Output the [X, Y] coordinate of the center of the cell containing the given text.  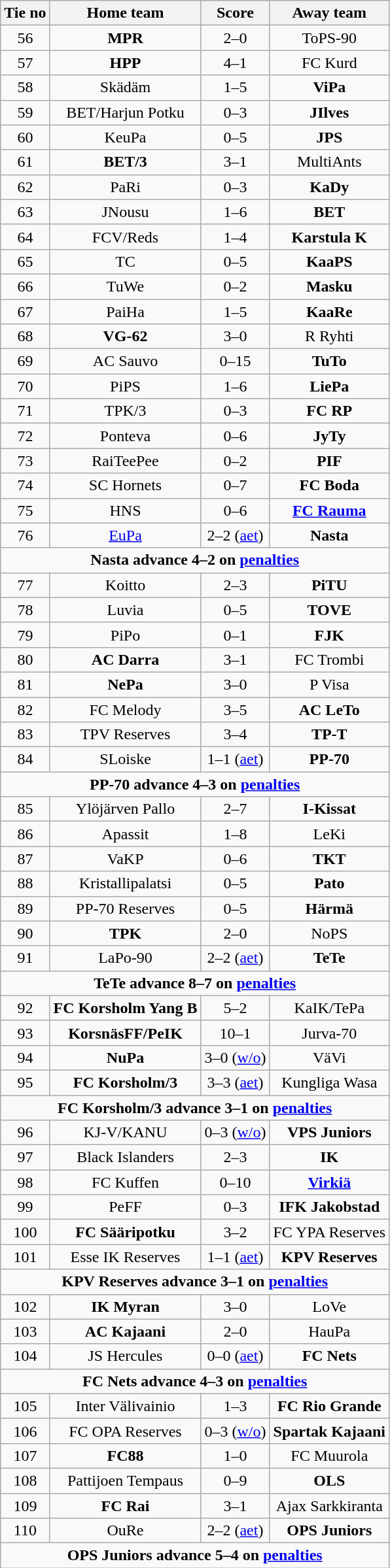
Ylöjärven Pallo [126, 809]
PaRi [126, 187]
IK [330, 1158]
FC RP [330, 411]
Jurva-70 [330, 1033]
ViPa [330, 88]
83 [25, 735]
FC Boda [330, 486]
95 [25, 1082]
77 [25, 585]
IFK Jakobstad [330, 1207]
KaDy [330, 187]
98 [25, 1182]
99 [25, 1207]
FC Muurola [330, 1456]
71 [25, 411]
59 [25, 112]
69 [25, 361]
94 [25, 1058]
R Ryhti [330, 337]
VaKP [126, 859]
LaPo-90 [126, 958]
HPP [126, 63]
TuWe [126, 286]
3–3 (aet) [236, 1082]
102 [25, 1307]
VPS Juniors [330, 1133]
FC Rai [126, 1505]
62 [25, 187]
60 [25, 137]
78 [25, 610]
Härmä [330, 909]
AC Darra [126, 659]
TPK [126, 933]
109 [25, 1505]
103 [25, 1331]
KaaPS [330, 261]
81 [25, 684]
Tie no [25, 13]
BET [330, 212]
1–0 [236, 1456]
TC [126, 261]
KorsnäsFF/PeIK [126, 1033]
PP-70 advance 4–3 on penalties [195, 784]
Score [236, 13]
88 [25, 884]
68 [25, 337]
61 [25, 162]
79 [25, 635]
Home team [126, 13]
Pato [330, 884]
ToPS-90 [330, 38]
NePa [126, 684]
5–2 [236, 1008]
84 [25, 759]
FC88 [126, 1456]
AC Kajaani [126, 1331]
0–15 [236, 361]
PIF [330, 461]
FC Sääripotku [126, 1232]
3–0 (w/o) [236, 1058]
2–7 [236, 809]
80 [25, 659]
56 [25, 38]
JNousu [126, 212]
MultiAnts [330, 162]
Virkiä [330, 1182]
0–9 [236, 1480]
FC Korsholm/3 [126, 1082]
101 [25, 1257]
BET/3 [126, 162]
OLS [330, 1480]
76 [25, 535]
96 [25, 1133]
106 [25, 1431]
TeTe [330, 958]
107 [25, 1456]
Kungliga Wasa [330, 1082]
64 [25, 237]
57 [25, 63]
63 [25, 212]
72 [25, 436]
FC Kuffen [126, 1182]
Ajax Sarkkiranta [330, 1505]
FC OPA Reserves [126, 1431]
FC YPA Reserves [330, 1232]
1–3 [236, 1406]
PiTU [330, 585]
105 [25, 1406]
OPS Juniors advance 5–4 on penalties [195, 1556]
Koitto [126, 585]
P Visa [330, 684]
TPK/3 [126, 411]
90 [25, 933]
104 [25, 1356]
OPS Juniors [330, 1531]
I-Kissat [330, 809]
100 [25, 1232]
74 [25, 486]
10–1 [236, 1033]
75 [25, 510]
FC Rio Grande [330, 1406]
RaiTeePee [126, 461]
PeFF [126, 1207]
65 [25, 261]
PaiHa [126, 312]
Nasta [330, 535]
73 [25, 461]
TeTe advance 8–7 on penalties [195, 983]
KaaRe [330, 312]
86 [25, 834]
LoVe [330, 1307]
92 [25, 1008]
87 [25, 859]
KPV Reserves [330, 1257]
BET/Harjun Potku [126, 112]
82 [25, 709]
JIlves [330, 112]
FC Nets [330, 1356]
0–7 [236, 486]
Nasta advance 4–2 on penalties [195, 560]
FC Korsholm Yang B [126, 1008]
110 [25, 1531]
Apassit [126, 834]
0–0 (aet) [236, 1356]
66 [25, 286]
SC Hornets [126, 486]
SLoiske [126, 759]
FC Trombi [330, 659]
85 [25, 809]
OuRe [126, 1531]
67 [25, 312]
JPS [330, 137]
Pattijoen Tempaus [126, 1480]
91 [25, 958]
LeKi [330, 834]
FJK [330, 635]
FCV/Reds [126, 237]
Karstula K [330, 237]
FC Rauma [330, 510]
PP-70 Reserves [126, 909]
Masku [330, 286]
Spartak Kajaani [330, 1431]
AC LeTo [330, 709]
3–4 [236, 735]
70 [25, 386]
Kristallipalatsi [126, 884]
TuTo [330, 361]
AC Sauvo [126, 361]
VäVi [330, 1058]
0–10 [236, 1182]
3–5 [236, 709]
TOVE [330, 610]
KPV Reserves advance 3–1 on penalties [195, 1282]
FC Nets advance 4–3 on penalties [195, 1381]
EuPa [126, 535]
FC Korsholm/3 advance 3–1 on penalties [195, 1108]
Inter Välivainio [126, 1406]
FC Melody [126, 709]
HNS [126, 510]
KaIK/TePa [330, 1008]
KeuPa [126, 137]
PiPo [126, 635]
VG-62 [126, 337]
LiePa [330, 386]
TP-T [330, 735]
MPR [126, 38]
HauPa [330, 1331]
Skädäm [126, 88]
89 [25, 909]
1–8 [236, 834]
1–4 [236, 237]
108 [25, 1480]
PiPS [126, 386]
Esse IK Reserves [126, 1257]
NoPS [330, 933]
NuPa [126, 1058]
TPV Reserves [126, 735]
FC Kurd [330, 63]
JS Hercules [126, 1356]
TKT [330, 859]
PP-70 [330, 759]
58 [25, 88]
97 [25, 1158]
0–1 [236, 635]
Luvia [126, 610]
IK Myran [126, 1307]
93 [25, 1033]
Ponteva [126, 436]
3–2 [236, 1232]
JyTy [330, 436]
4–1 [236, 63]
Away team [330, 13]
Black Islanders [126, 1158]
KJ-V/KANU [126, 1133]
